Locate the cell with the specified text and output its [x, y] center coordinate. 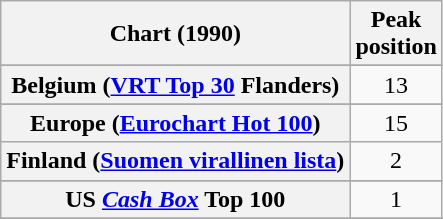
Finland (Suomen virallinen lista) [176, 161]
1 [396, 199]
13 [396, 85]
Chart (1990) [176, 34]
Peakposition [396, 34]
US Cash Box Top 100 [176, 199]
Belgium (VRT Top 30 Flanders) [176, 85]
15 [396, 123]
2 [396, 161]
Europe (Eurochart Hot 100) [176, 123]
